Pinpoint the cell where the given text exists, returning its [x, y] midpoint coordinate. 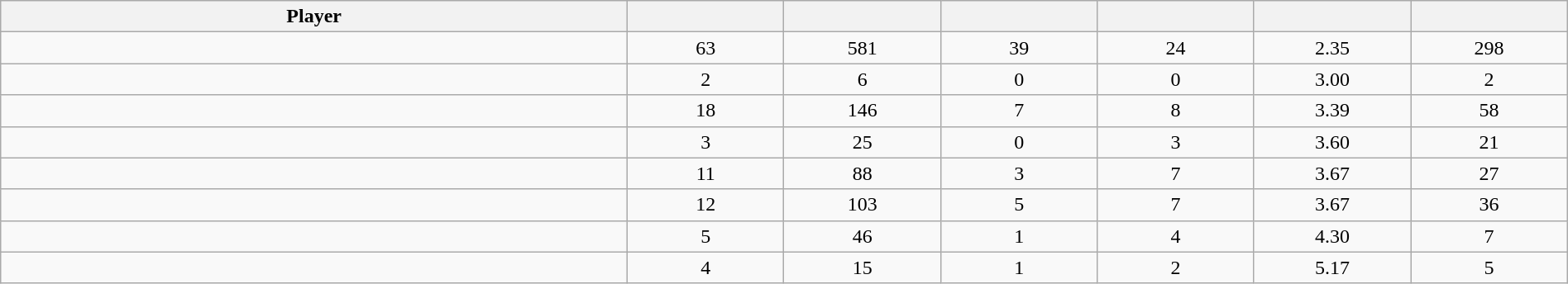
3.60 [1331, 142]
63 [706, 48]
58 [1489, 111]
4.30 [1331, 236]
8 [1176, 111]
6 [862, 79]
36 [1489, 205]
27 [1489, 173]
2.35 [1331, 48]
Player [314, 17]
3.00 [1331, 79]
298 [1489, 48]
11 [706, 173]
15 [862, 267]
46 [862, 236]
21 [1489, 142]
146 [862, 111]
12 [706, 205]
103 [862, 205]
39 [1019, 48]
5.17 [1331, 267]
18 [706, 111]
3.39 [1331, 111]
88 [862, 173]
581 [862, 48]
25 [862, 142]
24 [1176, 48]
